Provide the [X, Y] coordinate of the cell's center where the given text is located.  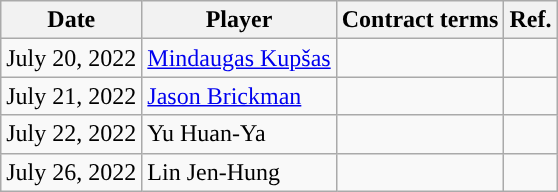
July 26, 2022 [72, 172]
Contract terms [420, 20]
July 20, 2022 [72, 58]
Yu Huan-Ya [239, 134]
Ref. [530, 20]
Mindaugas Kupšas [239, 58]
Date [72, 20]
Player [239, 20]
July 22, 2022 [72, 134]
Jason Brickman [239, 96]
July 21, 2022 [72, 96]
Lin Jen-Hung [239, 172]
